Capture the cell that displays the provided text and extract its (X, Y) central coordinate. 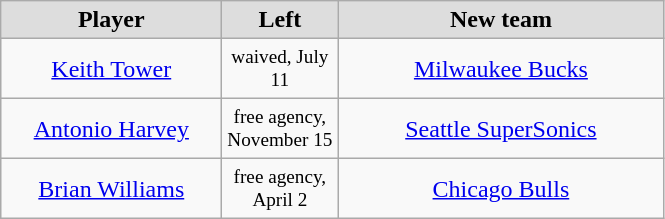
Seattle SuperSonics (501, 129)
free agency, April 2 (280, 189)
waived, July 11 (280, 69)
New team (501, 20)
Antonio Harvey (112, 129)
free agency, November 15 (280, 129)
Chicago Bulls (501, 189)
Left (280, 20)
Player (112, 20)
Milwaukee Bucks (501, 69)
Brian Williams (112, 189)
Keith Tower (112, 69)
